Provide the [X, Y] coordinate of the cell's center where the given text is located.  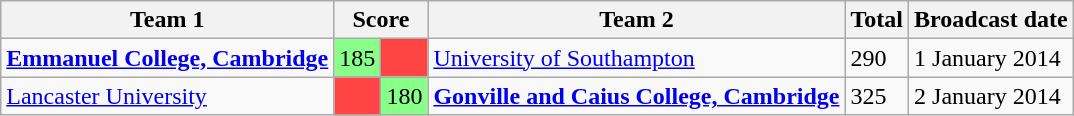
Lancaster University [168, 96]
Total [877, 20]
Emmanuel College, Cambridge [168, 58]
1 January 2014 [992, 58]
Gonville and Caius College, Cambridge [636, 96]
325 [877, 96]
185 [358, 58]
Team 1 [168, 20]
2 January 2014 [992, 96]
Team 2 [636, 20]
Score [381, 20]
290 [877, 58]
180 [404, 96]
University of Southampton [636, 58]
Broadcast date [992, 20]
